Capture the cell that displays the provided text and extract its [X, Y] central coordinate. 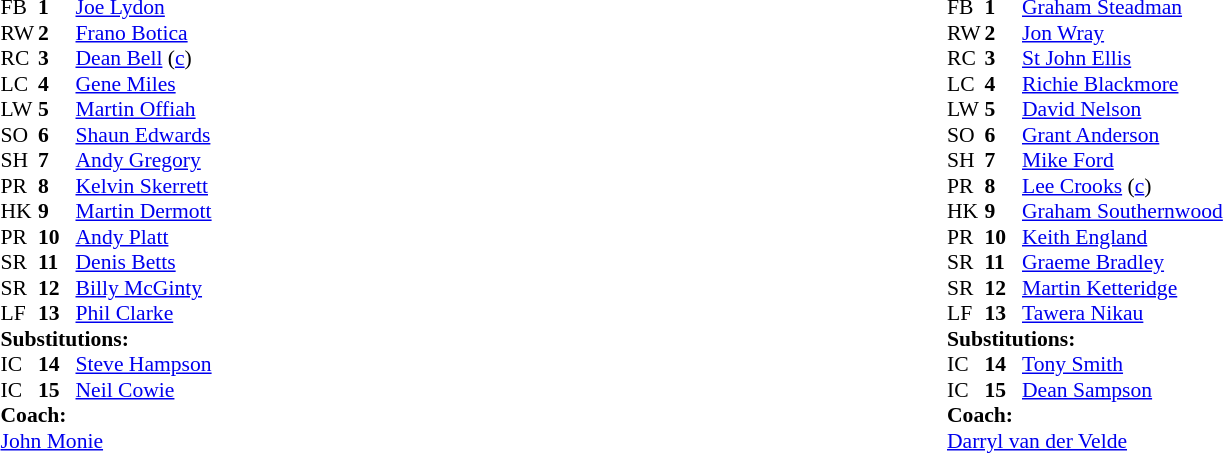
Steve Hampson [144, 365]
Martin Ketteridge [1122, 288]
Keith England [1122, 237]
Graeme Bradley [1122, 263]
Jon Wray [1122, 33]
Andy Gregory [144, 161]
Phil Clarke [144, 313]
Dean Bell (c) [144, 59]
Martin Offiah [144, 109]
St John Ellis [1122, 59]
Kelvin Skerrett [144, 186]
David Nelson [1122, 109]
Martin Dermott [144, 211]
Andy Platt [144, 237]
Dean Sampson [1122, 390]
Shaun Edwards [144, 135]
Denis Betts [144, 263]
Grant Anderson [1122, 135]
Billy McGinty [144, 288]
Tawera Nikau [1122, 313]
Lee Crooks (c) [1122, 186]
Mike Ford [1122, 161]
Richie Blackmore [1122, 84]
Neil Cowie [144, 390]
Graham Southernwood [1122, 211]
Tony Smith [1122, 365]
Frano Botica [144, 33]
Gene Miles [144, 84]
